Detect which cell encompasses the target text, then output its (x, y) center coordinate. 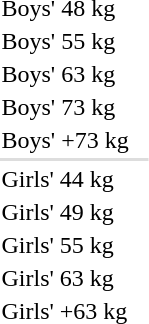
Boys' 73 kg (65, 107)
Girls' 63 kg (65, 278)
Boys' 55 kg (65, 41)
Girls' 44 kg (65, 179)
Girls' 49 kg (65, 212)
Girls' 55 kg (65, 245)
Boys' 63 kg (65, 74)
Boys' +73 kg (65, 140)
